Determine the (x, y) coordinate at the center of the cell enclosing the given text.  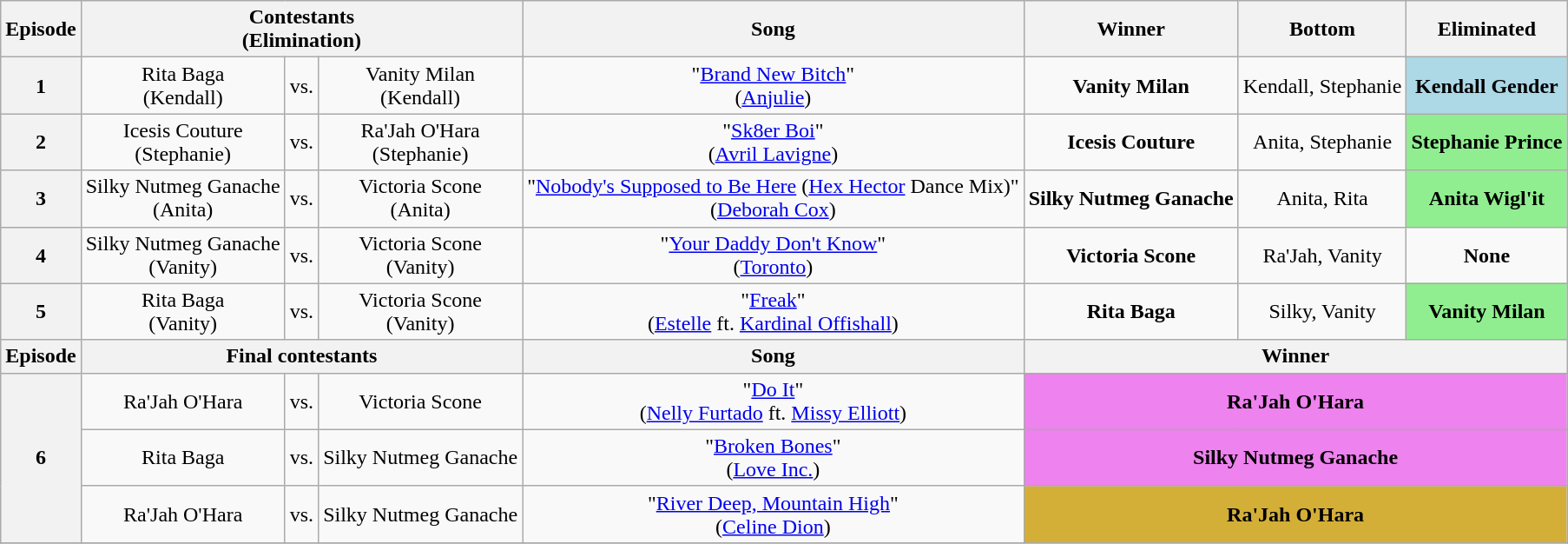
Icesis Couture(Stephanie) (182, 143)
Anita, Rita (1322, 198)
3 (41, 198)
"Do It"(Nelly Furtado ft. Missy Elliott) (774, 401)
Rita Baga(Kendall) (182, 85)
Icesis Couture (1130, 143)
"Freak"(Estelle ft. Kardinal Offishall) (774, 311)
4 (41, 255)
1 (41, 85)
Anita Wigl'it (1486, 198)
Silky Nutmeg Ganache(Anita) (182, 198)
Victoria Scone(Anita) (420, 198)
6 (41, 457)
2 (41, 143)
Kendall, Stephanie (1322, 85)
Eliminated (1486, 30)
Silky, Vanity (1322, 311)
"Your Daddy Don't Know"(Toronto) (774, 255)
"Sk8er Boi"(Avril Lavigne) (774, 143)
"Brand New Bitch"(Anjulie) (774, 85)
Bottom (1322, 30)
Ra'Jah, Vanity (1322, 255)
Contestants(Elimination) (301, 30)
"River Deep, Mountain High"(Celine Dion) (774, 514)
Silky Nutmeg Ganache(Vanity) (182, 255)
Kendall Gender (1486, 85)
5 (41, 311)
Vanity Milan(Kendall) (420, 85)
"Broken Bones"(Love Inc.) (774, 457)
Final contestants (301, 356)
Anita, Stephanie (1322, 143)
Ra'Jah O'Hara(Stephanie) (420, 143)
Stephanie Prince (1486, 143)
None (1486, 255)
Rita Baga(Vanity) (182, 311)
"Nobody's Supposed to Be Here (Hex Hector Dance Mix)"(Deborah Cox) (774, 198)
